Scan for the cell matching the given text and deliver its (X, Y) coordinate at center. 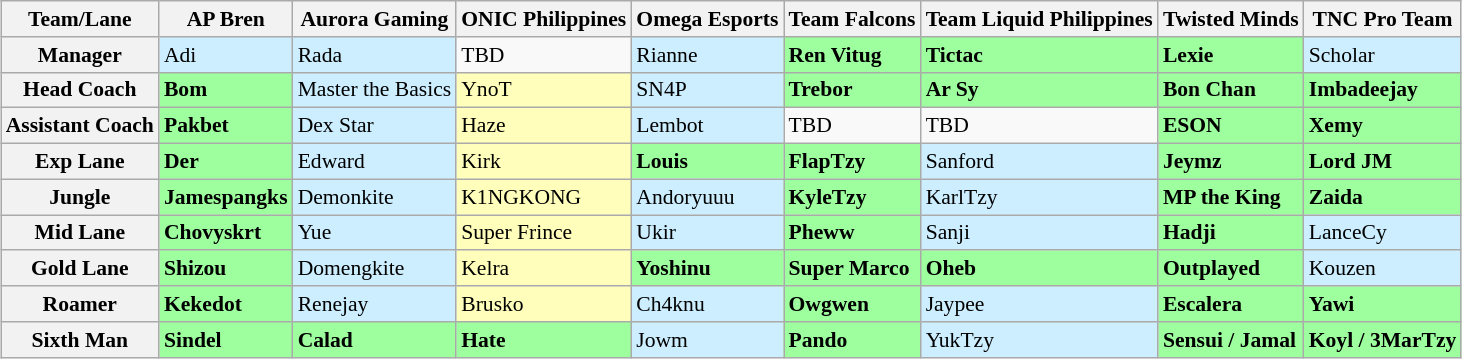
Pakbet (226, 126)
Ren Vitug (852, 55)
Zaida (1383, 197)
Team Falcons (852, 19)
AP Bren (226, 19)
Edward (375, 162)
Omega Esports (707, 19)
Lexie (1231, 55)
Sixth Man (80, 340)
Dex Star (375, 126)
Yue (375, 233)
Team/Lane (80, 19)
Kouzen (1383, 269)
Master the Basics (375, 90)
Bon Chan (1231, 90)
Yoshinu (707, 269)
YnoT (544, 90)
Sindel (226, 340)
Kelra (544, 269)
Rada (375, 55)
LanceCy (1383, 233)
Demonkite (375, 197)
Jaypee (1040, 304)
Super Frince (544, 233)
Adi (226, 55)
Tictac (1040, 55)
Twisted Minds (1231, 19)
Head Coach (80, 90)
Lord JM (1383, 162)
Escalera (1231, 304)
Mid Lane (80, 233)
SN4P (707, 90)
Hadji (1231, 233)
Team Liquid Philippines (1040, 19)
Brusko (544, 304)
Trebor (852, 90)
Domengkite (375, 269)
Manager (80, 55)
ONIC Philippines (544, 19)
Ch4knu (707, 304)
Sanji (1040, 233)
Scholar (1383, 55)
Assistant Coach (80, 126)
Der (226, 162)
Jowm (707, 340)
K1NGKONG (544, 197)
Sanford (1040, 162)
Kirk (544, 162)
Calad (375, 340)
Pando (852, 340)
Aurora Gaming (375, 19)
Imbadeejay (1383, 90)
Renejay (375, 304)
Jeymz (1231, 162)
Shizou (226, 269)
Exp Lane (80, 162)
Jamespangks (226, 197)
Chovyskrt (226, 233)
TNC Pro Team (1383, 19)
Gold Lane (80, 269)
Louis (707, 162)
Sensui / Jamal (1231, 340)
Rianne (707, 55)
YukTzy (1040, 340)
MP the King (1231, 197)
Ukir (707, 233)
ESON (1231, 126)
Kekedot (226, 304)
Outplayed (1231, 269)
Hate (544, 340)
Oheb (1040, 269)
Ar Sy (1040, 90)
Xemy (1383, 126)
Lembot (707, 126)
Owgwen (852, 304)
Yawi (1383, 304)
Pheww (852, 233)
FlapTzy (852, 162)
KarlTzy (1040, 197)
Roamer (80, 304)
Super Marco (852, 269)
Bom (226, 90)
KyleTzy (852, 197)
Andoryuuu (707, 197)
Jungle (80, 197)
Koyl / 3MarTzy (1383, 340)
Haze (544, 126)
